Return [X, Y] of the center of cell containing provided text 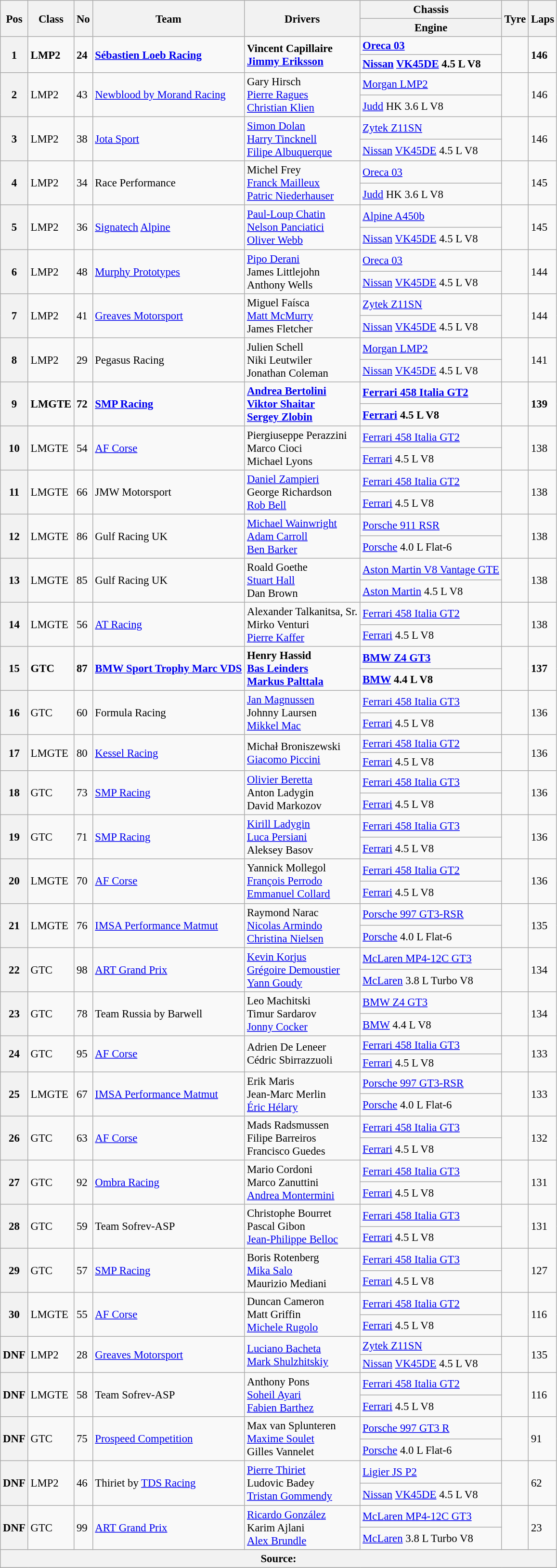
Leo Machitski Timur Sardarov Jonny Cocker [302, 1014]
75 [83, 1439]
Vincent Capillaire Jimmy Eriksson [302, 55]
Aston Martin V8 Vantage GTE [431, 569]
2 [14, 95]
91 [543, 1439]
Alexander Talkanitsa, Sr. Mirko Venturi Pierre Kaffer [302, 624]
34 [83, 183]
Piergiuseppe Perazzini Marco Cioci Michael Lyons [302, 448]
Erik Maris Jean-Marc Merlin Éric Hélary [302, 1094]
Aston Martin 4.5 L V8 [431, 592]
58 [83, 1395]
Andrea Bertolini Viktor Shaitar Sergey Zlobin [302, 404]
Mads Radsmussen Filipe Barreiros Francisco Guedes [302, 1138]
57 [83, 1271]
Roald Goethe Stuart Hall Dan Brown [302, 580]
Sébastien Loeb Racing [168, 55]
Adrien De Leneer Cédric Sbirrazzuoli [302, 1054]
Olivier Beretta Anton Ladygin David Markozov [302, 793]
56 [83, 624]
43 [83, 95]
87 [83, 669]
Team [168, 18]
Murphy Prototypes [168, 272]
70 [83, 882]
98 [83, 970]
3 [14, 139]
62 [543, 1483]
Pos [14, 18]
Luciano Bacheta Mark Shulzhitskiy [302, 1355]
Simon Dolan Harry Tincknell Filipe Albuquerque [302, 139]
48 [83, 272]
59 [83, 1226]
Kevin Korjus Grégoire Demoustier Yann Goudy [302, 970]
54 [83, 448]
Chassis [431, 10]
Raymond Narac Nicolas Armindo Christina Nielsen [302, 925]
Tyre [515, 18]
Duncan Cameron Matt Griffin Michele Rugolo [302, 1315]
Ligier JS P2 [431, 1472]
Formula Racing [168, 713]
13 [14, 580]
72 [83, 404]
Miguel Faísca Matt McMurry James Fletcher [302, 316]
9 [14, 404]
Gary Hirsch Pierre Ragues Christian Klien [302, 95]
141 [543, 360]
38 [83, 139]
21 [14, 925]
Ombra Racing [168, 1182]
18 [14, 793]
JMW Motorsport [168, 492]
6 [14, 272]
Kirill Ladygin Luca Persiani Aleksey Basov [302, 837]
5 [14, 227]
Engine [431, 28]
AT Racing [168, 624]
14 [14, 624]
27 [14, 1182]
20 [14, 882]
Daniel Zampieri George Richardson Rob Bell [302, 492]
71 [83, 837]
No [83, 18]
19 [14, 837]
Michael Wainwright Adam Carroll Ben Barker [302, 536]
Christophe Bourret Pascal Gibon Jean-Philippe Belloc [302, 1226]
60 [83, 713]
Boris Rotenberg Mika Salo Maurizio Mediani [302, 1271]
4 [14, 183]
Paul-Loup Chatin Nelson Panciatici Oliver Webb [302, 227]
73 [83, 793]
85 [83, 580]
Max van Splunteren Maxime Soulet Gilles Vannelet [302, 1439]
16 [14, 713]
127 [543, 1271]
8 [14, 360]
137 [543, 669]
Jota Sport [168, 139]
Porsche 911 RSR [431, 525]
Prospeed Competition [168, 1439]
Michał Broniszewski Giacomo Piccini [302, 752]
139 [543, 404]
132 [543, 1138]
Thiriet by TDS Racing [168, 1483]
Team Russia by Barwell [168, 1014]
Pegasus Racing [168, 360]
Jan Magnussen Johnny Laursen Mikkel Mac [302, 713]
Newblood by Morand Racing [168, 95]
Laps [543, 18]
80 [83, 752]
17 [14, 752]
55 [83, 1315]
Julien Schell Niki Leutwiler Jonathan Coleman [302, 360]
Kessel Racing [168, 752]
36 [83, 227]
Ricardo González Karim Ajlani Alex Brundle [302, 1528]
Mario Cordoni Marco Zanuttini Andrea Montermini [302, 1182]
12 [14, 536]
Signatech Alpine [168, 227]
Pipo Derani James Littlejohn Anthony Wells [302, 272]
10 [14, 448]
86 [83, 536]
63 [83, 1138]
66 [83, 492]
92 [83, 1182]
7 [14, 316]
Porsche 997 GT3 R [431, 1428]
15 [14, 669]
Michel Frey Franck Mailleux Patric Niederhauser [302, 183]
Race Performance [168, 183]
76 [83, 925]
30 [14, 1315]
Drivers [302, 18]
78 [83, 1014]
46 [83, 1483]
41 [83, 316]
BMW Sport Trophy Marc VDS [168, 669]
22 [14, 970]
26 [14, 1138]
Yannick Mollegol François Perrodo Emmanuel Collard [302, 882]
67 [83, 1094]
Henry Hassid Bas Leinders Markus Palttala [302, 669]
11 [14, 492]
Anthony Pons Soheil Ayari Fabien Barthez [302, 1395]
Alpine A450b [431, 216]
Class [51, 18]
Source: [279, 1558]
95 [83, 1054]
Pierre Thiriet Ludovic Badey Tristan Gommendy [302, 1483]
99 [83, 1528]
25 [14, 1094]
1 [14, 55]
